Extract the (x, y) coordinate from the center of the cell holding the provided text.  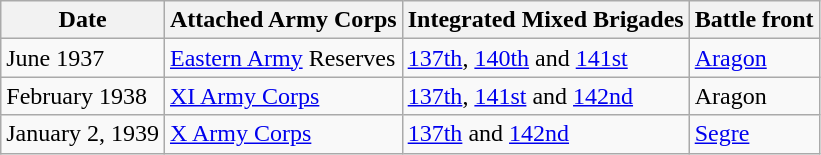
Date (83, 20)
XI Army Corps (283, 96)
Attached Army Corps (283, 20)
137th and 142nd (546, 134)
January 2, 1939 (83, 134)
Integrated Mixed Brigades (546, 20)
137th, 140th and 141st (546, 58)
Segre (754, 134)
June 1937 (83, 58)
X Army Corps (283, 134)
Eastern Army Reserves (283, 58)
137th, 141st and 142nd (546, 96)
February 1938 (83, 96)
Battle front (754, 20)
